Provide the (x, y) coordinate of the cell's center where the given text is located.  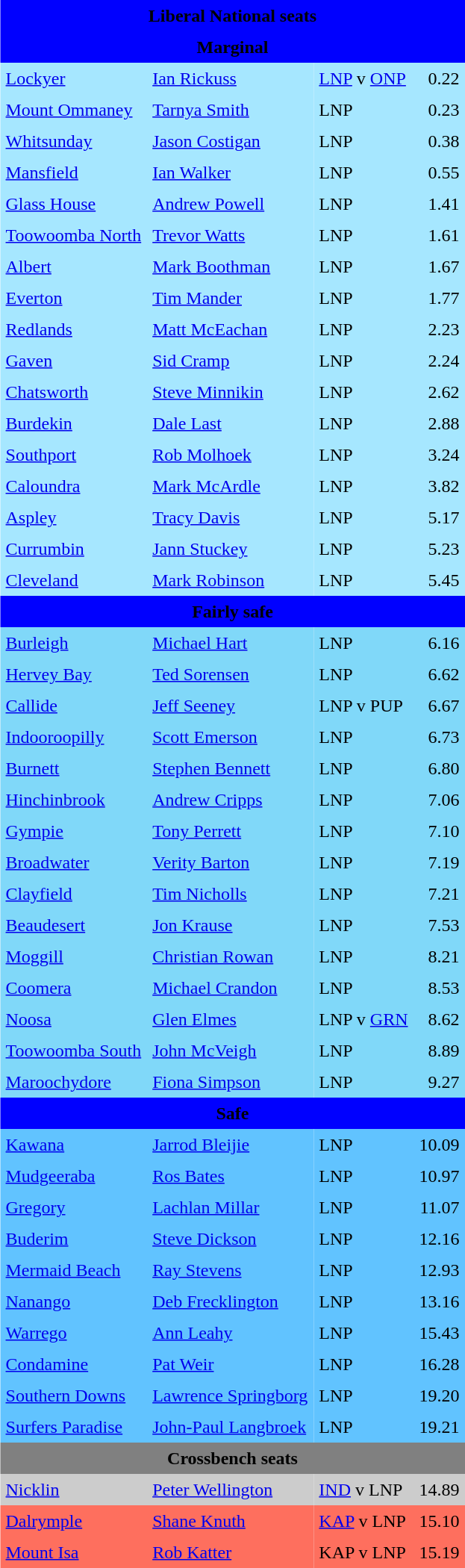
9.27 (439, 1083)
Tim Mander (230, 299)
Dale Last (230, 424)
Jeff Seeney (230, 706)
John-Paul Langbroek (230, 1428)
6.67 (439, 706)
Lockyer (73, 79)
1.61 (439, 236)
Currumbin (73, 550)
Clayfield (73, 895)
Dalrymple (73, 1522)
KAP v LNP (363, 1522)
10.97 (439, 1177)
Rob Molhoek (230, 455)
Albert (73, 267)
Marginal (233, 48)
1.77 (439, 299)
Safe (233, 1114)
Michael Crandon (230, 989)
1.41 (439, 205)
Tracy Davis (230, 518)
Burdekin (73, 424)
Andrew Powell (230, 205)
IND v LNP (363, 1490)
2.62 (439, 393)
Liberal National seats (233, 16)
Scott Emerson (230, 738)
8.21 (439, 957)
Moggill (73, 957)
15.10 (439, 1522)
19.20 (439, 1396)
Ros Bates (230, 1177)
Aspley (73, 518)
Beaudesert (73, 926)
Southern Downs (73, 1396)
2.24 (439, 361)
3.82 (439, 487)
Michael Hart (230, 644)
8.89 (439, 1051)
LNP v GRN (363, 1020)
Gaven (73, 361)
Kawana (73, 1145)
Surfers Paradise (73, 1428)
Buderim (73, 1239)
0.22 (439, 79)
Toowoomba South (73, 1051)
7.53 (439, 926)
0.23 (439, 111)
Chatsworth (73, 393)
Warrego (73, 1334)
Everton (73, 299)
Verity Barton (230, 863)
6.80 (439, 769)
Burleigh (73, 644)
5.45 (439, 581)
Redlands (73, 330)
Mark Boothman (230, 267)
Hinchinbrook (73, 800)
Burnett (73, 769)
Ian Walker (230, 173)
Hervey Bay (73, 675)
Caloundra (73, 487)
11.07 (439, 1208)
Fairly safe (233, 612)
15.43 (439, 1334)
6.16 (439, 644)
19.21 (439, 1428)
2.23 (439, 330)
12.93 (439, 1271)
Callide (73, 706)
Andrew Cripps (230, 800)
13.16 (439, 1302)
Indooroopilly (73, 738)
Nanango (73, 1302)
Steve Dickson (230, 1239)
Jon Krause (230, 926)
Christian Rowan (230, 957)
Jann Stuckey (230, 550)
Cleveland (73, 581)
Noosa (73, 1020)
Lawrence Springborg (230, 1396)
3.24 (439, 455)
Tony Perrett (230, 832)
Southport (73, 455)
Glass House (73, 205)
Ann Leahy (230, 1334)
Coomera (73, 989)
Ted Sorensen (230, 675)
Broadwater (73, 863)
Crossbench seats (233, 1459)
7.21 (439, 895)
10.09 (439, 1145)
Mansfield (73, 173)
7.06 (439, 800)
Mount Ommaney (73, 111)
John McVeigh (230, 1051)
Pat Weir (230, 1365)
Mark Robinson (230, 581)
12.16 (439, 1239)
14.89 (439, 1490)
8.62 (439, 1020)
LNP v PUP (363, 706)
Lachlan Millar (230, 1208)
6.62 (439, 675)
7.19 (439, 863)
0.38 (439, 142)
1.67 (439, 267)
Stephen Bennett (230, 769)
Jason Costigan (230, 142)
16.28 (439, 1365)
Jarrod Bleijie (230, 1145)
Gympie (73, 832)
Maroochydore (73, 1083)
7.10 (439, 832)
LNP v ONP (363, 79)
Nicklin (73, 1490)
0.55 (439, 173)
5.17 (439, 518)
Sid Cramp (230, 361)
Matt McEachan (230, 330)
6.73 (439, 738)
Steve Minnikin (230, 393)
Condamine (73, 1365)
Tim Nicholls (230, 895)
Glen Elmes (230, 1020)
Toowoomba North (73, 236)
Gregory (73, 1208)
Mark McArdle (230, 487)
Ian Rickuss (230, 79)
Tarnya Smith (230, 111)
Shane Knuth (230, 1522)
5.23 (439, 550)
2.88 (439, 424)
Deb Frecklington (230, 1302)
8.53 (439, 989)
Mudgeeraba (73, 1177)
Peter Wellington (230, 1490)
Fiona Simpson (230, 1083)
Trevor Watts (230, 236)
Whitsunday (73, 142)
Ray Stevens (230, 1271)
Mermaid Beach (73, 1271)
